Search for the cell housing the specified text and yield its [X, Y] center coordinate. 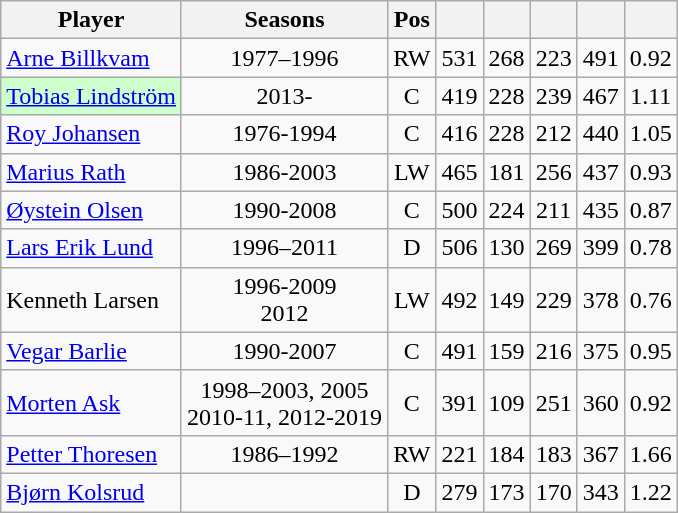
435 [600, 210]
0.93 [650, 172]
256 [554, 172]
0.76 [650, 300]
239 [554, 96]
229 [554, 300]
211 [554, 210]
506 [460, 248]
159 [506, 351]
1998–2003, 20052010-11, 2012-2019 [284, 402]
1.66 [650, 454]
Player [92, 20]
1977–1996 [284, 58]
440 [600, 134]
Øystein Olsen [92, 210]
531 [460, 58]
224 [506, 210]
1.05 [650, 134]
183 [554, 454]
492 [460, 300]
221 [460, 454]
1976-1994 [284, 134]
181 [506, 172]
223 [554, 58]
419 [460, 96]
Tobias Lindström [92, 96]
437 [600, 172]
Petter Thoresen [92, 454]
1986–1992 [284, 454]
212 [554, 134]
378 [600, 300]
216 [554, 351]
0.95 [650, 351]
2013- [284, 96]
279 [460, 492]
149 [506, 300]
343 [600, 492]
170 [554, 492]
375 [600, 351]
1996–2011 [284, 248]
Marius Rath [92, 172]
500 [460, 210]
Roy Johansen [92, 134]
1986-2003 [284, 172]
Lars Erik Lund [92, 248]
184 [506, 454]
1.22 [650, 492]
1.11 [650, 96]
399 [600, 248]
465 [460, 172]
1990-2008 [284, 210]
Arne Billkvam [92, 58]
Morten Ask [92, 402]
Vegar Barlie [92, 351]
109 [506, 402]
467 [600, 96]
1990-2007 [284, 351]
391 [460, 402]
360 [600, 402]
0.87 [650, 210]
Pos [412, 20]
Bjørn Kolsrud [92, 492]
130 [506, 248]
Kenneth Larsen [92, 300]
251 [554, 402]
1996-20092012 [284, 300]
Seasons [284, 20]
416 [460, 134]
0.78 [650, 248]
269 [554, 248]
268 [506, 58]
367 [600, 454]
173 [506, 492]
